Extract the [x, y] coordinate from the center of the cell holding the provided text.  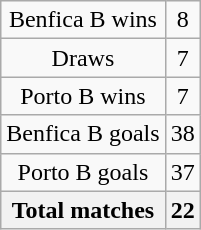
Draws [83, 58]
37 [182, 172]
Total matches [83, 210]
Benfica B wins [83, 20]
22 [182, 210]
8 [182, 20]
Porto B goals [83, 172]
Porto B wins [83, 96]
Benfica B goals [83, 134]
38 [182, 134]
